Return the (x, y) coordinate for the center point of the cell that contains the specified text.  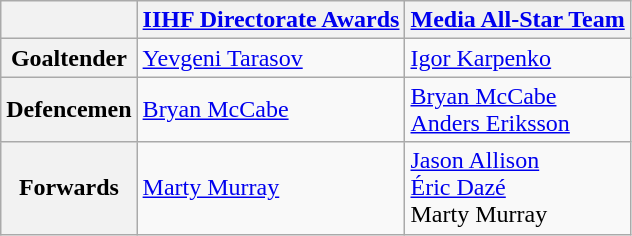
Defencemen (69, 110)
Bryan McCabe Anders Eriksson (518, 110)
Forwards (69, 188)
Yevgeni Tarasov (271, 58)
Marty Murray (271, 188)
Igor Karpenko (518, 58)
Media All-Star Team (518, 20)
IIHF Directorate Awards (271, 20)
Bryan McCabe (271, 110)
Jason Allison Éric Dazé Marty Murray (518, 188)
Goaltender (69, 58)
